Return (x, y) of the center of cell containing provided text 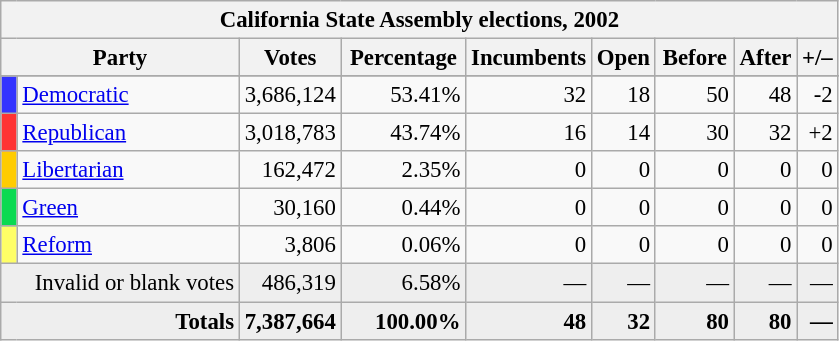
Open (624, 58)
50 (694, 95)
7,387,664 (290, 321)
Totals (120, 321)
Votes (290, 58)
Before (694, 58)
Republican (128, 133)
Libertarian (128, 170)
6.58% (404, 283)
Percentage (404, 58)
Reform (128, 245)
3,018,783 (290, 133)
After (765, 58)
-2 (818, 95)
0.06% (404, 245)
2.35% (404, 170)
53.41% (404, 95)
30,160 (290, 208)
Democratic (128, 95)
43.74% (404, 133)
Party (120, 58)
Incumbents (529, 58)
14 (624, 133)
0.44% (404, 208)
California State Assembly elections, 2002 (420, 20)
18 (624, 95)
Invalid or blank votes (120, 283)
+/– (818, 58)
100.00% (404, 321)
Green (128, 208)
486,319 (290, 283)
3,806 (290, 245)
16 (529, 133)
+2 (818, 133)
162,472 (290, 170)
3,686,124 (290, 95)
30 (694, 133)
